Return [x, y] of the center of cell containing provided text 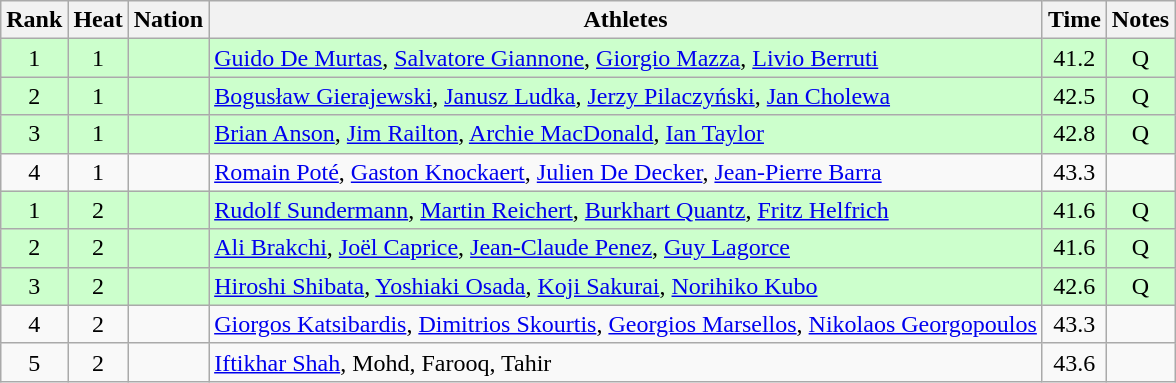
Athletes [626, 20]
Brian Anson, Jim Railton, Archie MacDonald, Ian Taylor [626, 134]
42.8 [1074, 134]
Guido De Murtas, Salvatore Giannone, Giorgio Mazza, Livio Berruti [626, 58]
5 [34, 362]
42.5 [1074, 96]
Giorgos Katsibardis, Dimitrios Skourtis, Georgios Marsellos, Nikolaos Georgopoulos [626, 324]
Hiroshi Shibata, Yoshiaki Osada, Koji Sakurai, Norihiko Kubo [626, 286]
Heat [98, 20]
Ali Brakchi, Joël Caprice, Jean-Claude Penez, Guy Lagorce [626, 248]
Nation [168, 20]
42.6 [1074, 286]
43.6 [1074, 362]
Notes [1140, 20]
Time [1074, 20]
Romain Poté, Gaston Knockaert, Julien De Decker, Jean-Pierre Barra [626, 172]
Bogusław Gierajewski, Janusz Ludka, Jerzy Pilaczyński, Jan Cholewa [626, 96]
Rank [34, 20]
41.2 [1074, 58]
Rudolf Sundermann, Martin Reichert, Burkhart Quantz, Fritz Helfrich [626, 210]
Iftikhar Shah, Mohd, Farooq, Tahir [626, 362]
